Detect which cell encompasses the target text, then output its [X, Y] center coordinate. 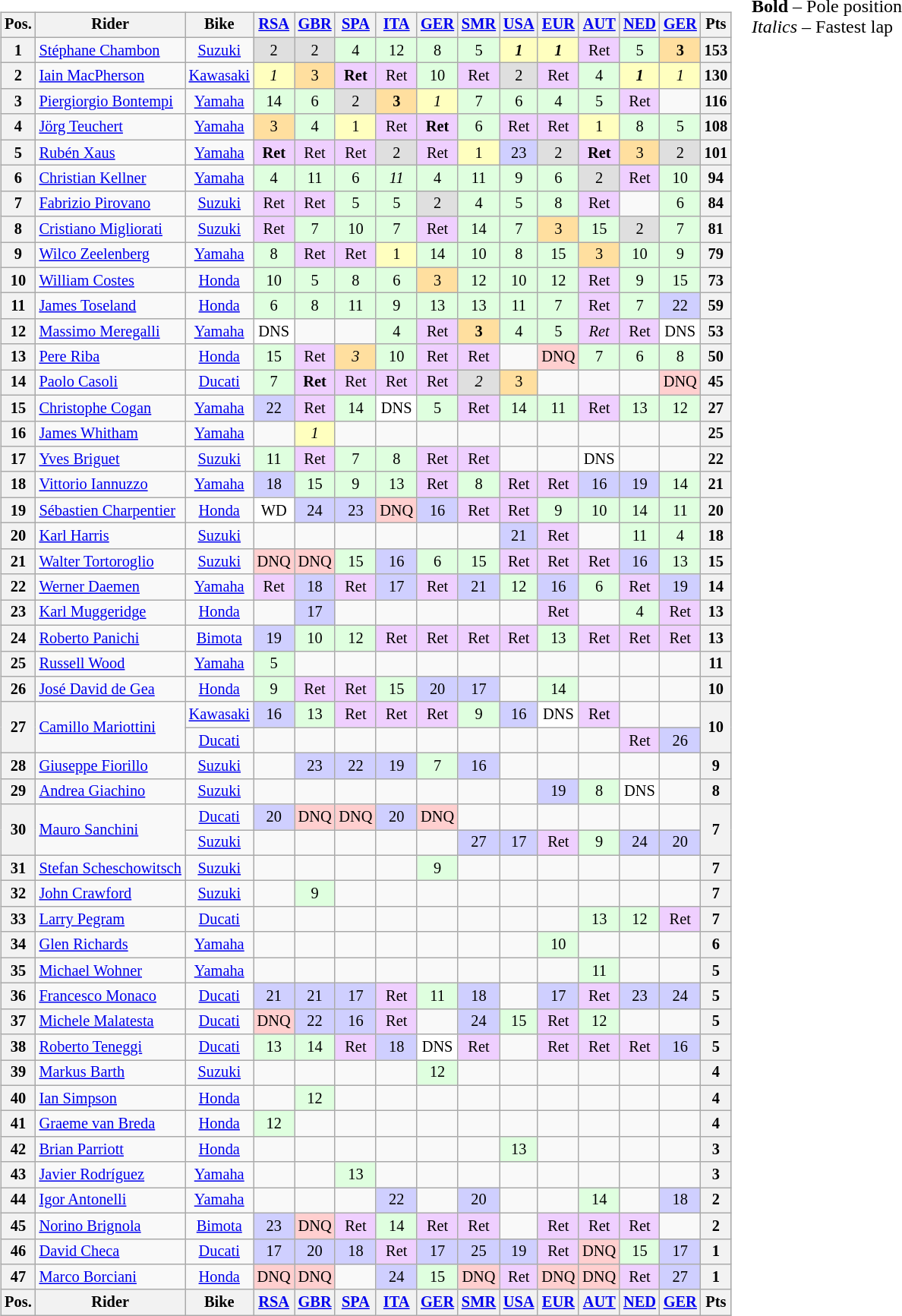
Michele Malatesta [111, 1021]
Norino Brignola [111, 1226]
40 [18, 1098]
Markus Barth [111, 1073]
73 [716, 280]
Sébastien Charpentier [111, 510]
33 [18, 920]
153 [716, 50]
Francesco Monaco [111, 996]
Igor Antonelli [111, 1201]
Camillo Mariottini [111, 727]
43 [18, 1175]
81 [716, 229]
Karl Harris [111, 536]
34 [18, 945]
Ian Simpson [111, 1098]
Wilco Zeelenberg [111, 255]
44 [18, 1201]
David Checa [111, 1251]
Massimo Meregalli [111, 332]
Fabrizio Pirovano [111, 204]
Yves Briguet [111, 459]
Brian Parriott [111, 1150]
James Toseland [111, 306]
John Crawford [111, 894]
Rubén Xaus [111, 153]
37 [18, 1021]
39 [18, 1073]
Cristiano Migliorati [111, 229]
84 [716, 204]
94 [716, 178]
William Costes [111, 280]
Andrea Giachino [111, 791]
31 [18, 868]
Christophe Cogan [111, 408]
Jörg Teuchert [111, 127]
José David de Gea [111, 690]
Pere Riba [111, 357]
Piergiorgio Bontempi [111, 102]
Roberto Panichi [111, 638]
Walter Tortoroglio [111, 561]
53 [716, 332]
79 [716, 255]
29 [18, 791]
41 [18, 1124]
WD [274, 510]
47 [18, 1277]
Russell Wood [111, 664]
42 [18, 1150]
36 [18, 996]
59 [716, 306]
50 [716, 357]
Christian Kellner [111, 178]
30 [18, 829]
108 [716, 127]
38 [18, 1047]
101 [716, 153]
James Whitham [111, 434]
Glen Richards [111, 945]
116 [716, 102]
Michael Wohner [111, 970]
Karl Muggeridge [111, 613]
Paolo Casoli [111, 383]
Graeme van Breda [111, 1124]
Werner Daemen [111, 587]
Roberto Teneggi [111, 1047]
Javier Rodríguez [111, 1175]
Giuseppe Fiorillo [111, 766]
Stefan Scheschowitsch [111, 868]
Stéphane Chambon [111, 50]
Vittorio Iannuzzo [111, 484]
130 [716, 76]
35 [18, 970]
46 [18, 1251]
Larry Pegram [111, 920]
Marco Borciani [111, 1277]
32 [18, 894]
28 [18, 766]
Mauro Sanchini [111, 829]
Iain MacPherson [111, 76]
